Identify which cell holds the provided text, then report its (X, Y) central coordinate. 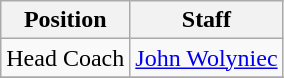
John Wolyniec (206, 58)
Staff (206, 20)
Head Coach (66, 58)
Position (66, 20)
